For the text-containing cell, return its midpoint in [X, Y] coordinate format. 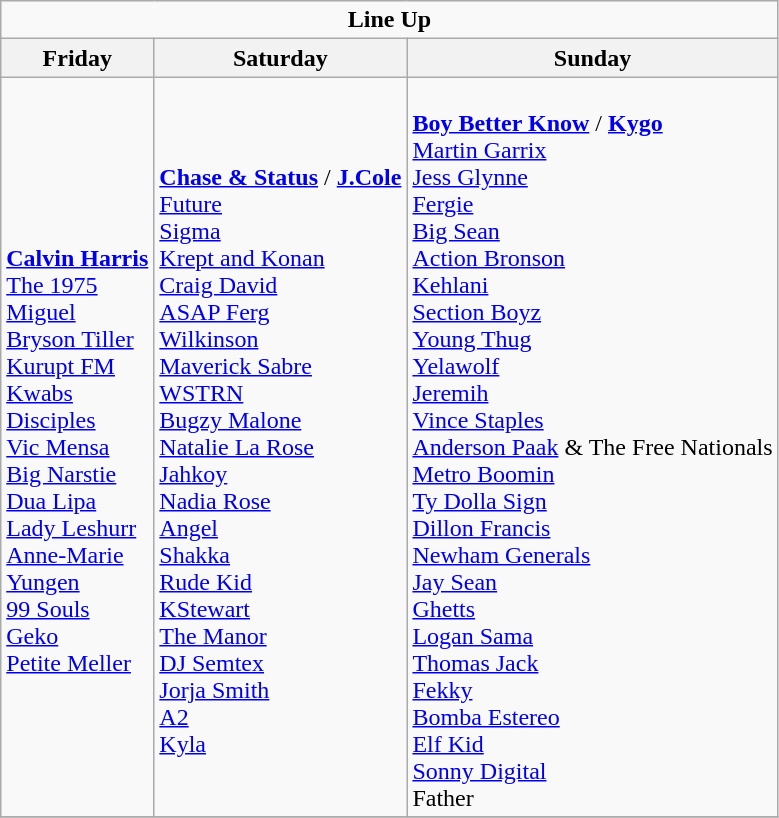
Friday [78, 58]
Line Up [390, 20]
Sunday [592, 58]
Saturday [280, 58]
